Provide the (x, y) coordinate of the cell's center where the given text is located.  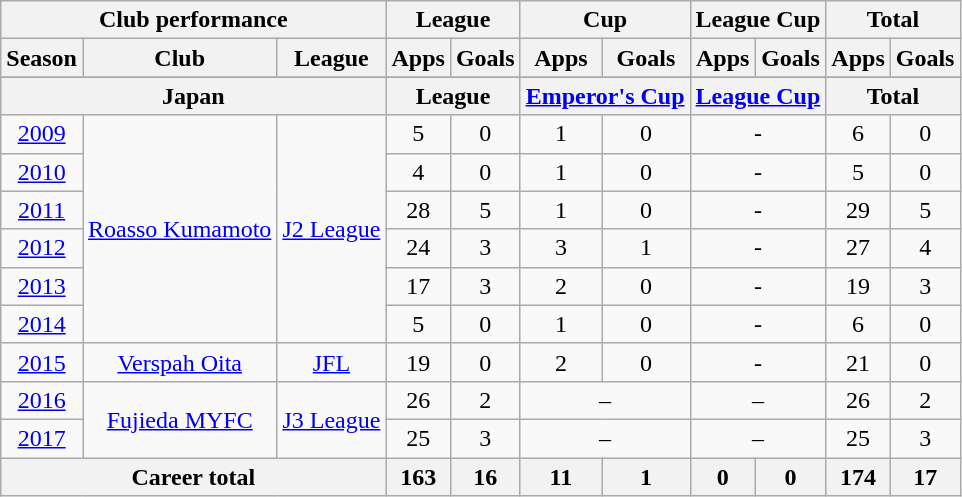
2013 (42, 286)
2010 (42, 172)
2012 (42, 248)
2015 (42, 362)
16 (485, 477)
28 (418, 210)
Fujieda MYFC (179, 419)
Roasso Kumamoto (179, 229)
11 (561, 477)
174 (858, 477)
29 (858, 210)
J2 League (332, 229)
J3 League (332, 419)
163 (418, 477)
Club performance (194, 20)
JFL (332, 362)
Cup (605, 20)
Career total (194, 477)
2017 (42, 438)
Emperor's Cup (605, 96)
Japan (194, 96)
Club (179, 58)
21 (858, 362)
27 (858, 248)
2011 (42, 210)
2014 (42, 324)
Season (42, 58)
Verspah Oita (179, 362)
24 (418, 248)
2009 (42, 134)
2016 (42, 400)
